Locate the cell with the specified text and output its (X, Y) center coordinate. 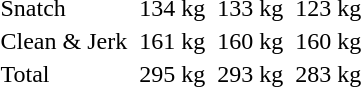
160 kg (250, 41)
161 kg (172, 41)
